Locate the cell with the specified text and output its (X, Y) center coordinate. 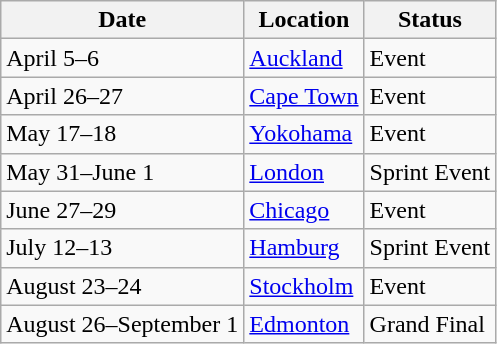
Edmonton (304, 324)
London (304, 172)
June 27–29 (122, 210)
Stockholm (304, 286)
August 23–24 (122, 286)
Cape Town (304, 96)
May 17–18 (122, 134)
Yokohama (304, 134)
May 31–June 1 (122, 172)
August 26–September 1 (122, 324)
Location (304, 20)
Hamburg (304, 248)
July 12–13 (122, 248)
Date (122, 20)
Status (430, 20)
Auckland (304, 58)
Chicago (304, 210)
April 5–6 (122, 58)
Grand Final (430, 324)
April 26–27 (122, 96)
